Capture the cell that displays the provided text and extract its (X, Y) central coordinate. 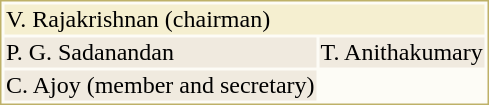
P. G. Sadanandan (160, 53)
C. Ajoy (member and secretary) (160, 85)
T. Anithakumary (402, 53)
V. Rajakrishnan (chairman) (244, 19)
